Output the (X, Y) coordinate of the center of the cell containing the given text.  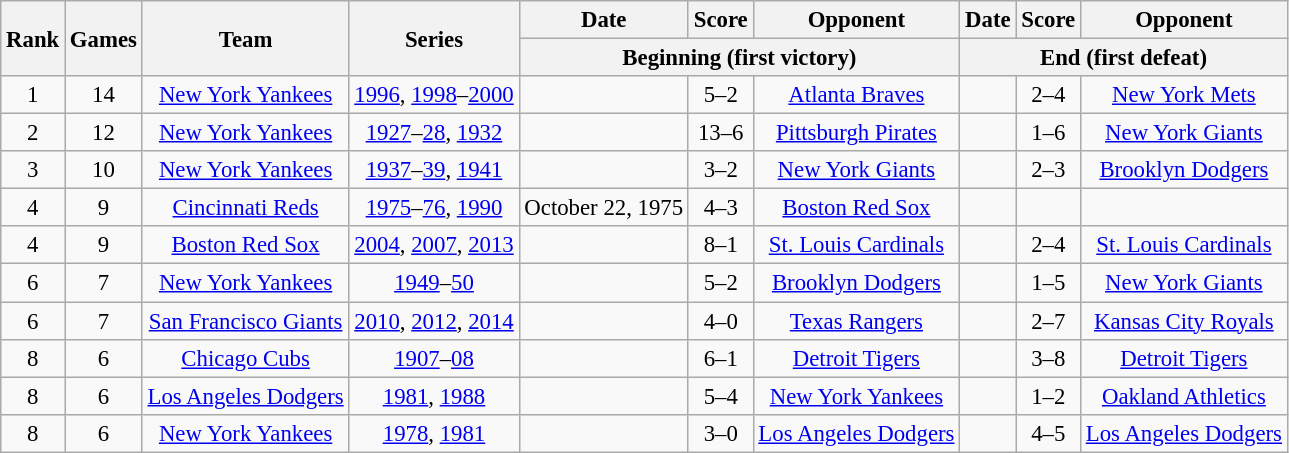
Pittsburgh Pirates (856, 133)
Games (104, 38)
4–3 (720, 208)
1996, 1998–2000 (434, 95)
New York Mets (1184, 95)
Kansas City Royals (1184, 321)
Oakland Athletics (1184, 396)
12 (104, 133)
Beginning (first victory) (740, 58)
1927–28, 1932 (434, 133)
Rank (33, 38)
3–2 (720, 170)
1981, 1988 (434, 396)
1978, 1981 (434, 433)
3–8 (1048, 358)
5–4 (720, 396)
1937–39, 1941 (434, 170)
2010, 2012, 2014 (434, 321)
6–1 (720, 358)
1–2 (1048, 396)
1–6 (1048, 133)
2004, 2007, 2013 (434, 245)
2 (33, 133)
4–0 (720, 321)
2–7 (1048, 321)
Cincinnati Reds (246, 208)
1 (33, 95)
4–5 (1048, 433)
1–5 (1048, 283)
3–0 (720, 433)
Chicago Cubs (246, 358)
Atlanta Braves (856, 95)
1949–50 (434, 283)
3 (33, 170)
October 22, 1975 (604, 208)
San Francisco Giants (246, 321)
Team (246, 38)
Series (434, 38)
End (first defeat) (1124, 58)
8–1 (720, 245)
13–6 (720, 133)
1907–08 (434, 358)
Texas Rangers (856, 321)
10 (104, 170)
14 (104, 95)
1975–76, 1990 (434, 208)
2–3 (1048, 170)
